Output the (x, y) coordinate of the center of the cell containing the given text.  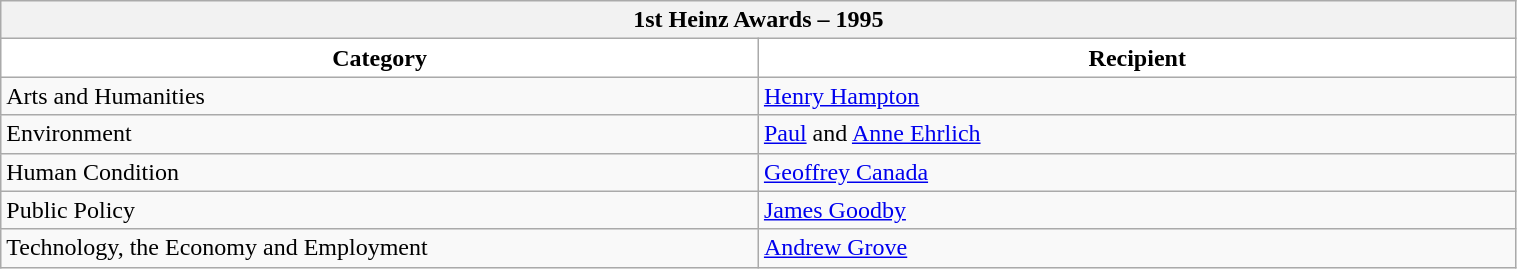
Public Policy (380, 210)
Environment (380, 134)
Technology, the Economy and Employment (380, 248)
Paul and Anne Ehrlich (1137, 134)
Geoffrey Canada (1137, 172)
Category (380, 58)
Arts and Humanities (380, 96)
Recipient (1137, 58)
Henry Hampton (1137, 96)
Human Condition (380, 172)
1st Heinz Awards – 1995 (758, 20)
James Goodby (1137, 210)
Andrew Grove (1137, 248)
